Return the (x, y) coordinate for the center point of the cell that contains the specified text.  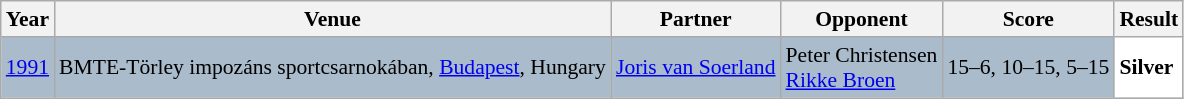
Silver (1148, 68)
Joris van Soerland (696, 68)
Result (1148, 19)
1991 (28, 68)
Peter Christensen Rikke Broen (862, 68)
Partner (696, 19)
15–6, 10–15, 5–15 (1028, 68)
Venue (332, 19)
Score (1028, 19)
Year (28, 19)
Opponent (862, 19)
BMTE-Törley impozáns sportcsarnokában, Budapest, Hungary (332, 68)
